Capture the cell that displays the provided text and extract its [X, Y] central coordinate. 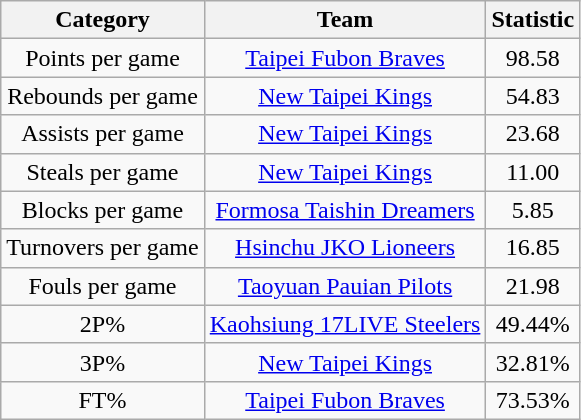
Hsinchu JKO Lioneers [345, 248]
Taoyuan Pauian Pilots [345, 286]
Assists per game [102, 134]
98.58 [533, 58]
Rebounds per game [102, 96]
23.68 [533, 134]
5.85 [533, 210]
Kaohsiung 17LIVE Steelers [345, 324]
73.53% [533, 400]
FT% [102, 400]
49.44% [533, 324]
3P% [102, 362]
Category [102, 20]
11.00 [533, 172]
16.85 [533, 248]
Statistic [533, 20]
2P% [102, 324]
21.98 [533, 286]
32.81% [533, 362]
Steals per game [102, 172]
Points per game [102, 58]
Team [345, 20]
Blocks per game [102, 210]
Formosa Taishin Dreamers [345, 210]
Fouls per game [102, 286]
54.83 [533, 96]
Turnovers per game [102, 248]
